Capture the cell that displays the provided text and extract its (X, Y) central coordinate. 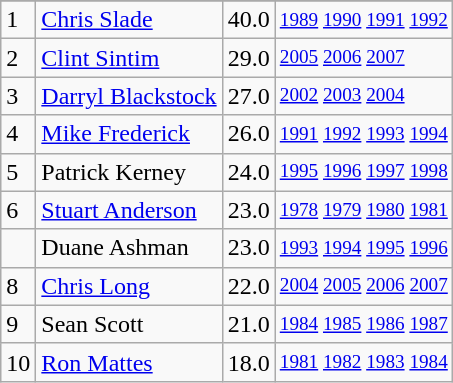
1984 1985 1986 1987 (364, 324)
4 (18, 134)
Stuart Anderson (129, 210)
5 (18, 172)
3 (18, 96)
Darryl Blackstock (129, 96)
Chris Slade (129, 20)
1993 1994 1995 1996 (364, 248)
9 (18, 324)
26.0 (248, 134)
27.0 (248, 96)
2004 2005 2006 2007 (364, 286)
1991 1992 1993 1994 (364, 134)
40.0 (248, 20)
Duane Ashman (129, 248)
Patrick Kerney (129, 172)
Sean Scott (129, 324)
Chris Long (129, 286)
1995 1996 1997 1998 (364, 172)
21.0 (248, 324)
2005 2006 2007 (364, 58)
10 (18, 362)
Mike Frederick (129, 134)
1981 1982 1983 1984 (364, 362)
Clint Sintim (129, 58)
2 (18, 58)
1978 1979 1980 1981 (364, 210)
1989 1990 1991 1992 (364, 20)
Ron Mattes (129, 362)
6 (18, 210)
18.0 (248, 362)
2002 2003 2004 (364, 96)
24.0 (248, 172)
1 (18, 20)
22.0 (248, 286)
29.0 (248, 58)
8 (18, 286)
